Capture the cell that displays the provided text and extract its (x, y) central coordinate. 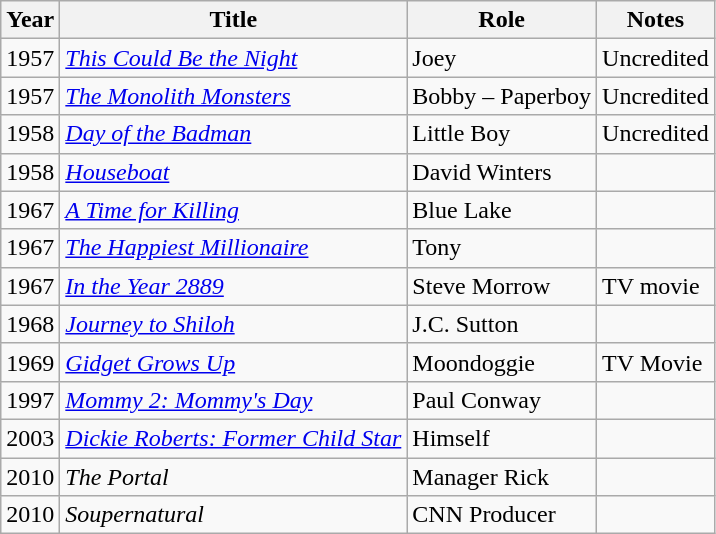
Himself (502, 438)
Notes (656, 20)
TV movie (656, 286)
Journey to Shiloh (234, 324)
The Monolith Monsters (234, 96)
Mommy 2: Mommy's Day (234, 400)
Steve Morrow (502, 286)
Day of the Badman (234, 134)
Tony (502, 248)
This Could Be the Night (234, 58)
Blue Lake (502, 210)
1968 (30, 324)
Manager Rick (502, 477)
A Time for Killing (234, 210)
Dickie Roberts: Former Child Star (234, 438)
Joey (502, 58)
Houseboat (234, 172)
Moondoggie (502, 362)
The Portal (234, 477)
Gidget Grows Up (234, 362)
Little Boy (502, 134)
In the Year 2889 (234, 286)
TV Movie (656, 362)
Title (234, 20)
J.C. Sutton (502, 324)
Soupernatural (234, 515)
Year (30, 20)
Bobby – Paperboy (502, 96)
1969 (30, 362)
Role (502, 20)
The Happiest Millionaire (234, 248)
1997 (30, 400)
David Winters (502, 172)
Paul Conway (502, 400)
2003 (30, 438)
CNN Producer (502, 515)
